Search for the cell housing the specified text and yield its (X, Y) center coordinate. 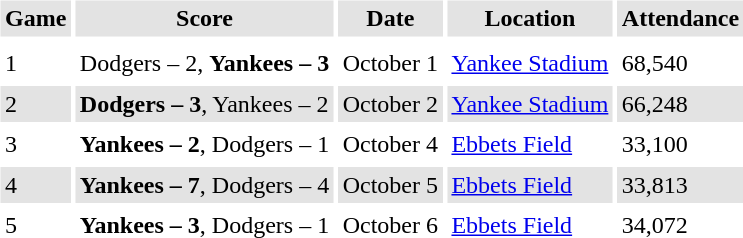
October 2 (390, 104)
3 (35, 144)
68,540 (680, 64)
33,100 (680, 144)
Location (530, 18)
Date (390, 18)
2 (35, 104)
Dodgers – 2, Yankees – 3 (204, 64)
66,248 (680, 104)
Attendance (680, 18)
Yankees – 2, Dodgers – 1 (204, 144)
Score (204, 18)
October 1 (390, 64)
October 4 (390, 144)
Game (35, 18)
33,813 (680, 185)
1 (35, 64)
4 (35, 185)
October 5 (390, 185)
Yankees – 7, Dodgers – 4 (204, 185)
Dodgers – 3, Yankees – 2 (204, 104)
